Locate the cell with the specified text and output its [X, Y] center coordinate. 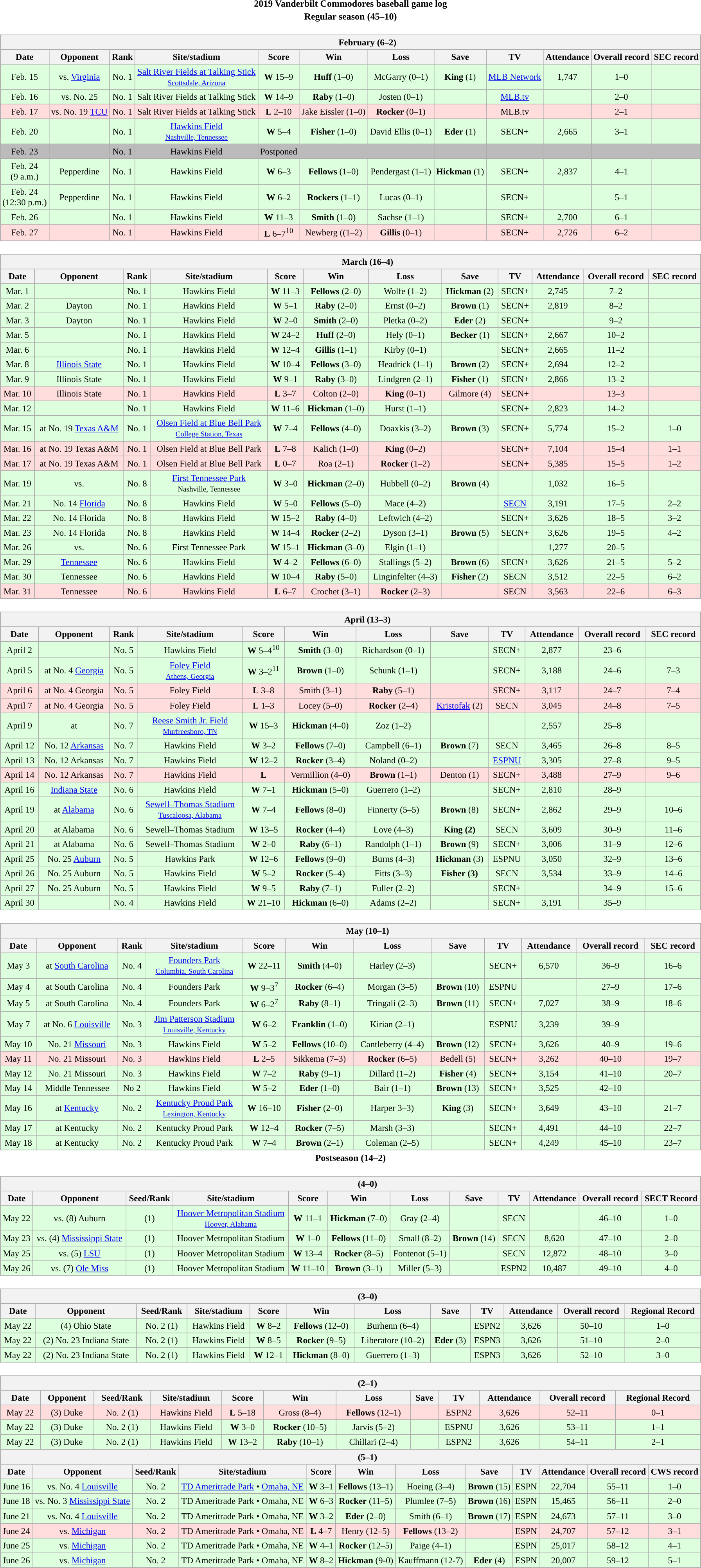
June 16 [16, 1487]
Brown (3–1) [358, 1268]
22,704 [563, 1487]
Rocker (3–4) [320, 760]
W 16–10 [264, 1108]
Fellows (2–0) [336, 291]
Coleman (2–5) [392, 1143]
16–6 [673, 966]
Reese Smith Jr. FieldMurfreesboro, TN [190, 726]
Brown (17) [489, 1516]
Guerrero (1–2) [393, 789]
W 3–1 [321, 1487]
Raby (9–1) [320, 1073]
Leftwich (4–2) [405, 518]
Hickman (8–0) [321, 1355]
W 7–2 [264, 1073]
43–10 [611, 1108]
W 11–1 [308, 1218]
May 26 [17, 1268]
Kauffmann (12-7) [430, 1560]
3,563 [558, 591]
2,819 [558, 306]
May 3 [18, 966]
Hoeing (3–4) [430, 1487]
32–9 [612, 859]
Josten (0–1) [401, 97]
20–7 [673, 1073]
Headrick (1–1) [405, 364]
10–2 [616, 335]
W 7–1 [264, 789]
Raby (1–0) [333, 97]
5,385 [558, 463]
vs. (7) Ole Miss [79, 1268]
April 19 [20, 809]
7,027 [549, 1003]
Brown (3) [470, 429]
Henry (12–5) [366, 1531]
Roa (2–1) [336, 463]
0–1 [658, 1412]
20,007 [563, 1560]
1,277 [558, 547]
Hickman (2–0) [336, 483]
L 6–7 [286, 591]
Eder (1–0) [320, 1088]
April 5 [20, 671]
20–5 [616, 547]
Gross (8–4) [300, 1412]
19–5 [616, 533]
2,745 [558, 291]
L 4–7 [321, 1531]
W 12–1 [268, 1355]
Colton (2–0) [336, 394]
59–12 [618, 1560]
L 3–7 [286, 394]
Hickman (1–0) [336, 409]
46–10 [610, 1218]
13–3 [616, 394]
Randolph (1–1) [393, 844]
Brown (12) [458, 1044]
May 10 [18, 1044]
Raby (6–1) [320, 844]
Fellows (8–0) [320, 809]
34–9 [612, 888]
Eder (1) [460, 131]
W 5–410 [264, 650]
Schunk (1–1) [393, 671]
Brown (1–1) [393, 775]
W 13–2 [243, 1442]
39–9 [611, 1024]
Mar. 2 [18, 306]
Guerrero (1–3) [393, 1355]
21–7 [673, 1108]
L 0–7 [286, 463]
W 9–5 [264, 888]
Small (8–2) [420, 1238]
Rocker (9–5) [321, 1340]
W 8–5 [268, 1340]
vs. (4) Mississippi State [79, 1238]
Feb. 15 [25, 77]
Rocker (6–4) [320, 987]
Pletka (0–2) [405, 320]
King (2) [459, 829]
2,667 [558, 335]
vs. No. 19 TCU [79, 112]
First Tennessee Park [209, 547]
52–10 [591, 1355]
4,249 [549, 1143]
April 30 [20, 903]
Mar. 29 [18, 562]
at [74, 726]
(5–1) [350, 1457]
No 2 [132, 1088]
Middle Tennessee [77, 1088]
Kristofak (2) [459, 705]
Fellows (7–0) [320, 745]
13–2 [616, 379]
56–11 [618, 1501]
Mar. 8 [18, 364]
Morgan (3–5) [392, 987]
W 5–0 [286, 503]
Mar. 22 [18, 518]
Kirian (2–1) [392, 1024]
L [264, 775]
May 17 [18, 1128]
April 2 [20, 650]
Rocker (7–5) [320, 1128]
15–5 [616, 463]
3,649 [549, 1108]
22–6 [616, 591]
Mar. 21 [18, 503]
Feb. 23 [25, 152]
Fellows (4–0) [336, 429]
W 24–2 [286, 335]
4,491 [549, 1128]
Huff (1–0) [333, 77]
Noland (0–2) [393, 760]
52–11 [577, 1412]
40–10 [611, 1059]
W 14–9 [279, 97]
MLB Network [515, 77]
11–2 [616, 350]
2,823 [558, 409]
2,694 [558, 364]
Smith (3–0) [320, 650]
Mar. 1 [18, 291]
vs. (8) Auburn [79, 1218]
Sachse (1–1) [401, 217]
10,487 [554, 1268]
Rocker (10–5) [300, 1427]
22–7 [673, 1128]
SECT Record [671, 1198]
Brown (1) [470, 306]
Smith (1–0) [333, 217]
58–12 [618, 1545]
Mar. 9 [18, 379]
W 11–6 [286, 409]
April 16 [20, 789]
Raby (5–1) [393, 691]
17–5 [616, 503]
Fellows (3–0) [336, 364]
Stallings (5–2) [405, 562]
W 12–6 [264, 859]
4–2 [674, 533]
April 26 [20, 874]
Fellows (9–0) [320, 859]
28–9 [612, 789]
May 11 [18, 1059]
33–9 [612, 874]
15–2 [616, 429]
9–5 [673, 760]
7,104 [558, 449]
6–3 [674, 591]
vs. No. 3 Mississippi State [82, 1501]
Doaxkis (3–2) [405, 429]
Burhenn (6–4) [393, 1326]
21–5 [616, 562]
Indiana State [74, 789]
Zoz (1–2) [393, 726]
47–10 [610, 1238]
8–2 [616, 306]
Brown (10) [458, 987]
3,305 [552, 760]
25–8 [612, 726]
Hubbell (0–2) [405, 483]
15–6 [673, 888]
Raby (2–0) [336, 306]
February (6–2) [350, 42]
Feb. 26 [25, 217]
April 12 [20, 745]
Huff (2–0) [336, 335]
3,239 [549, 1024]
Hickman (5–0) [320, 789]
(4–0) [350, 1184]
Paige (4–1) [430, 1545]
Founders ParkColumbia, South Carolina [195, 966]
41–10 [611, 1073]
5,774 [558, 429]
38–9 [611, 1003]
May 12 [18, 1073]
May 4 [18, 987]
48–10 [610, 1253]
Rocker (12–5) [366, 1545]
Sikkema (7–3) [320, 1059]
vs. Virginia [79, 77]
Rocker (6–5) [392, 1059]
29–9 [612, 809]
W 6–27 [264, 1003]
Richardson (0–1) [393, 650]
Postponed [279, 152]
26–8 [612, 745]
Chillari (2–4) [374, 1442]
Mar. 12 [18, 409]
6–1 [621, 217]
Hoover Metropolitan StadiumHoover, Alabama [231, 1218]
3,045 [552, 705]
W 1–0 [308, 1238]
7–2 [616, 291]
24–6 [612, 671]
Locey (5–0) [320, 705]
Brown (9) [459, 844]
W 4–1 [321, 1545]
Mar. 23 [18, 533]
Smith (2–0) [336, 320]
Fisher (4) [458, 1073]
W 9–1 [286, 379]
Jake Eissler (1–0) [333, 112]
Gillis (0–1) [401, 232]
L 6–710 [279, 232]
3,006 [552, 844]
Hickman (6–0) [320, 903]
3,117 [552, 691]
Hickman (3) [459, 859]
April 14 [20, 775]
W 14–4 [286, 533]
Foley FieldAthens, Georgia [190, 671]
24,707 [563, 1531]
Dyson (3–1) [405, 533]
Rocker (2–3) [405, 591]
Fisher (1–0) [333, 131]
Raby (10–1) [300, 1442]
Newberg ((1–2) [333, 232]
7–4 [673, 691]
King (1) [460, 77]
7–5 [673, 705]
Eder (2) [470, 320]
Eder (2–0) [366, 1516]
King (0–2) [405, 449]
Rocker (2–2) [336, 533]
7–3 [673, 671]
2,810 [552, 789]
W 12–2 [264, 760]
April (13–3) [350, 619]
50–10 [591, 1326]
May 7 [18, 1024]
5–2 [674, 562]
April 13 [20, 760]
3,050 [552, 859]
Raby (4–0) [336, 518]
45–10 [611, 1143]
Fisher (3) [459, 874]
Eder (3) [450, 1340]
April 27 [20, 888]
CWS record [674, 1472]
L 2–10 [279, 112]
(4) Ohio State [86, 1326]
Feb. 20 [25, 131]
19–6 [673, 1044]
54–11 [577, 1442]
Mar. 26 [18, 547]
Bair (1–1) [392, 1088]
W 11–10 [308, 1268]
Brown (2–1) [320, 1143]
Lindgren (2–1) [405, 379]
24–7 [612, 691]
W 15–3 [264, 726]
W 13–4 [308, 1253]
Gilmore (4) [470, 394]
18–6 [673, 1003]
Hickman (4–0) [320, 726]
Fellows (10–0) [320, 1044]
Mar. 31 [18, 591]
Raby (3–0) [336, 379]
Harley (2–3) [392, 966]
King (0–1) [405, 394]
Feb. 17 [25, 112]
Smith (3–1) [320, 691]
W 21–10 [264, 903]
Fuller (2–2) [393, 888]
Denton (1) [459, 775]
3,188 [552, 671]
Harper 3–3) [392, 1108]
Feb. 27 [25, 232]
12–6 [673, 844]
W 5–4 [279, 131]
Gillis (1–1) [336, 350]
Raby (7–1) [320, 888]
3,609 [552, 829]
Adams (2–2) [393, 903]
1,032 [558, 483]
Mar. 17 [18, 463]
W 22–11 [264, 966]
31–9 [612, 844]
Franklin (1–0) [320, 1024]
2,877 [552, 650]
Love (4–3) [393, 829]
Mar. 6 [18, 350]
L 7–8 [286, 449]
Hawkins Park [190, 859]
Fellows (12–0) [321, 1326]
Fitts (3–3) [393, 874]
17–6 [673, 987]
April 6 [20, 691]
Mar. 30 [18, 577]
L 1–3 [264, 705]
Miller (5–3) [420, 1268]
Fellows (11–0) [358, 1238]
vs. No. 25 [79, 97]
March (16–4) [350, 262]
Hickman (1) [460, 171]
Rocker (5–4) [320, 874]
Raby (8–1) [320, 1003]
Finnerty (5–5) [393, 809]
(3–0) [350, 1296]
13–6 [673, 859]
2,837 [567, 171]
4–0 [671, 1268]
Brown (2) [470, 364]
Rocker (11–5) [366, 1501]
Brown (7) [459, 745]
W 15–2 [286, 518]
L 5–18 [243, 1412]
Mar. 15 [18, 429]
May (10–1) [350, 931]
42–10 [611, 1088]
Rocker (4–4) [320, 829]
Ernst (0–2) [405, 306]
25,017 [563, 1545]
12,872 [554, 1253]
Mar. 10 [18, 394]
19–7 [673, 1059]
April 21 [20, 844]
Rocker (2–4) [393, 705]
Jim Patterson StadiumLouisville, Kentucky [195, 1024]
June 24 [16, 1531]
24,673 [563, 1516]
44–10 [611, 1128]
2–2 [674, 503]
Fellows (13–1) [366, 1487]
16–5 [616, 483]
Hickman (3–0) [336, 547]
Liberatore (10–2) [393, 1340]
9–6 [673, 775]
David Ellis (0–1) [401, 131]
3,525 [549, 1088]
(2–1) [350, 1383]
3,534 [552, 874]
May 16 [18, 1108]
51–10 [591, 1340]
53–11 [577, 1427]
Wolfe (1–2) [405, 291]
Jarvis (5–2) [374, 1427]
57–12 [618, 1531]
Brown (1–0) [320, 671]
10–6 [673, 809]
W 15–1 [286, 547]
Bedell (5) [458, 1059]
L 3–8 [264, 691]
14–2 [616, 409]
11–6 [673, 829]
Burns (4–3) [393, 859]
27–8 [612, 760]
2,700 [567, 217]
Brown (6) [470, 562]
May 18 [18, 1143]
April 9 [20, 726]
23–6 [612, 650]
Raby (5–0) [336, 577]
2,726 [567, 232]
Kentucky Proud ParkLexington, Kentucky [195, 1108]
L 2–5 [264, 1059]
Gray (2–4) [420, 1218]
Rocker (1–2) [405, 463]
Fisher (2–0) [320, 1108]
April 20 [20, 829]
12–2 [616, 364]
9–2 [616, 320]
Mar. 16 [18, 449]
14–6 [673, 874]
Fisher (2) [470, 577]
Eder (4) [489, 1560]
35–9 [612, 903]
Hickman (2) [470, 291]
vs. (5) LSU [79, 1253]
Hickman (9-0) [366, 1560]
8–5 [673, 745]
W 3–211 [264, 671]
Brown (15) [489, 1487]
Cantleberry (4–4) [392, 1044]
Hickman (7–0) [358, 1218]
Fisher (1) [470, 379]
Kirby (0–1) [405, 350]
Fellows (1–0) [333, 171]
Marsh (3–3) [392, 1128]
8,620 [554, 1238]
Lucas (0–1) [401, 197]
15,465 [563, 1501]
6,570 [549, 966]
3,154 [549, 1073]
3,262 [549, 1059]
22–5 [616, 577]
Brown (11) [458, 1003]
40–9 [611, 1044]
Mar. 3 [18, 320]
Vermillion (4–0) [320, 775]
Elgin (1–1) [405, 547]
23–7 [673, 1143]
3,512 [558, 577]
Brown (5) [470, 533]
W 13–5 [264, 829]
Crochet (3–1) [336, 591]
June 26 [16, 1560]
15–4 [616, 449]
May 25 [17, 1253]
June 25 [16, 1545]
at No. 6 Louisville [77, 1024]
May 14 [18, 1088]
Fellows (12–1) [374, 1412]
W 4–2 [286, 562]
Fellows (5–0) [336, 503]
Plumlee (7–5) [430, 1501]
Tringali (2–3) [392, 1003]
Feb. 24 (12:30 p.m.) [25, 197]
55–11 [618, 1487]
36–9 [611, 966]
Mar. 19 [18, 483]
Dillard (1–2) [392, 1073]
Sewell–Thomas StadiumTuscaloosa, Alabama [190, 809]
Olsen Field at Blue Bell ParkCollege Station, Texas [209, 429]
April 7 [20, 705]
Rocker (0–1) [401, 112]
Mace (4–2) [405, 503]
3–2 [674, 518]
1,747 [567, 77]
June 21 [16, 1516]
Hely (0–1) [405, 335]
Mar. 5 [18, 335]
Kalich (1–0) [336, 449]
Fontenot (5–1) [420, 1253]
Becker (1) [470, 335]
Feb. 16 [25, 97]
Brown (4) [470, 483]
First Tennessee ParkNashville, Tennessee [209, 483]
2,557 [552, 726]
Campbell (6–1) [393, 745]
W 9–37 [264, 987]
June 18 [16, 1501]
30–9 [612, 829]
Brown (16) [489, 1501]
2,866 [558, 379]
3,465 [552, 745]
Salt River Fields at Talking StickScottsdale, Arizona [196, 77]
Feb. 24 (9 a.m.) [25, 171]
Rockers (1–1) [333, 197]
1–2 [674, 463]
Brown (8) [459, 809]
Smith (4–0) [320, 966]
Rocker (8–5) [358, 1253]
49–10 [610, 1268]
May 23 [17, 1238]
W 15–9 [279, 77]
Linginfelter (4–3) [405, 577]
24–8 [612, 705]
April 25 [20, 859]
Fellows (6–0) [336, 562]
McGarry (0–1) [401, 77]
Brown (13) [458, 1088]
Hurst (1–1) [405, 409]
May 5 [18, 1003]
18–5 [616, 518]
W 5–1 [286, 306]
Brown (14) [474, 1238]
3,488 [552, 775]
King (3) [458, 1108]
57–11 [618, 1516]
Fellows (13–2) [430, 1531]
Hawkins FieldNashville, Tennessee [196, 131]
Pendergast (1–1) [401, 171]
Smith (6–1) [430, 1516]
2,862 [552, 809]
